Identify which cell holds the provided text, then report its [X, Y] central coordinate. 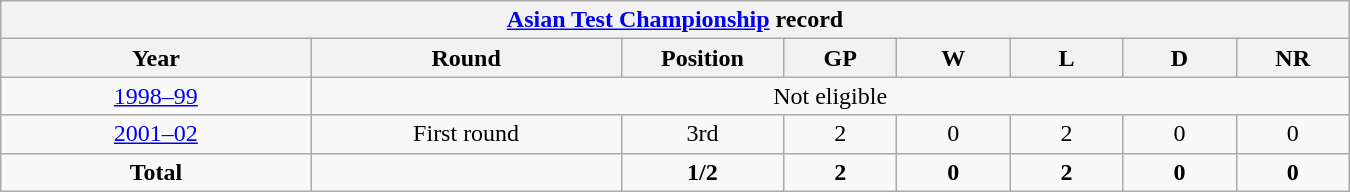
1/2 [702, 172]
3rd [702, 134]
Asian Test Championship record [675, 20]
Position [702, 58]
2001–02 [156, 134]
1998–99 [156, 96]
Total [156, 172]
Round [466, 58]
D [1180, 58]
W [954, 58]
First round [466, 134]
Year [156, 58]
NR [1292, 58]
GP [840, 58]
L [1066, 58]
Not eligible [830, 96]
